Return (x, y) of the center of cell containing provided text 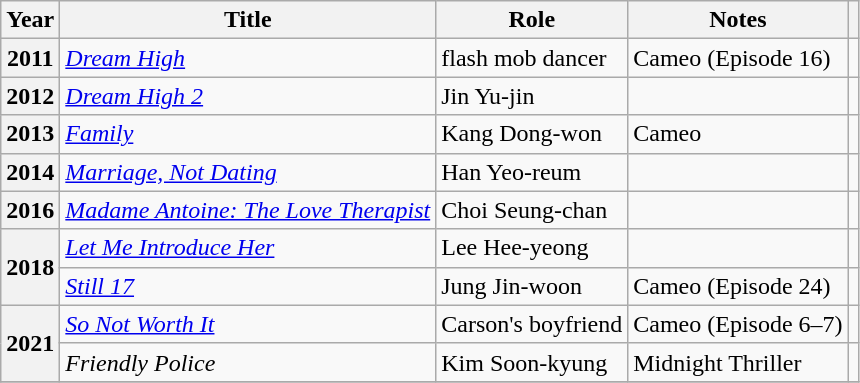
Year (30, 20)
2012 (30, 96)
Kim Soon-kyung (532, 362)
Role (532, 20)
Jin Yu-jin (532, 96)
2016 (30, 210)
Cameo (Episode 24) (738, 286)
Cameo (738, 134)
2011 (30, 58)
Dream High (248, 58)
Title (248, 20)
Marriage, Not Dating (248, 172)
Notes (738, 20)
2013 (30, 134)
Let Me Introduce Her (248, 248)
Choi Seung-chan (532, 210)
Kang Dong-won (532, 134)
Madame Antoine: The Love Therapist (248, 210)
Friendly Police (248, 362)
Lee Hee-yeong (532, 248)
Jung Jin-woon (532, 286)
Carson's boyfriend (532, 324)
Cameo (Episode 16) (738, 58)
Midnight Thriller (738, 362)
2014 (30, 172)
So Not Worth It (248, 324)
Still 17 (248, 286)
Cameo (Episode 6–7) (738, 324)
Dream High 2 (248, 96)
flash mob dancer (532, 58)
2018 (30, 267)
Family (248, 134)
Han Yeo-reum (532, 172)
2021 (30, 343)
